For the text-containing cell, return its midpoint in (x, y) coordinate format. 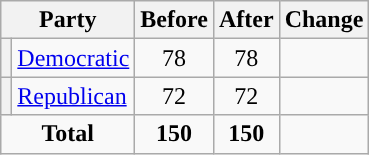
Party (68, 20)
Before (174, 20)
After (246, 20)
Republican (74, 96)
Democratic (74, 58)
Total (68, 134)
Change (324, 20)
